Return (x, y) of the center of cell containing provided text 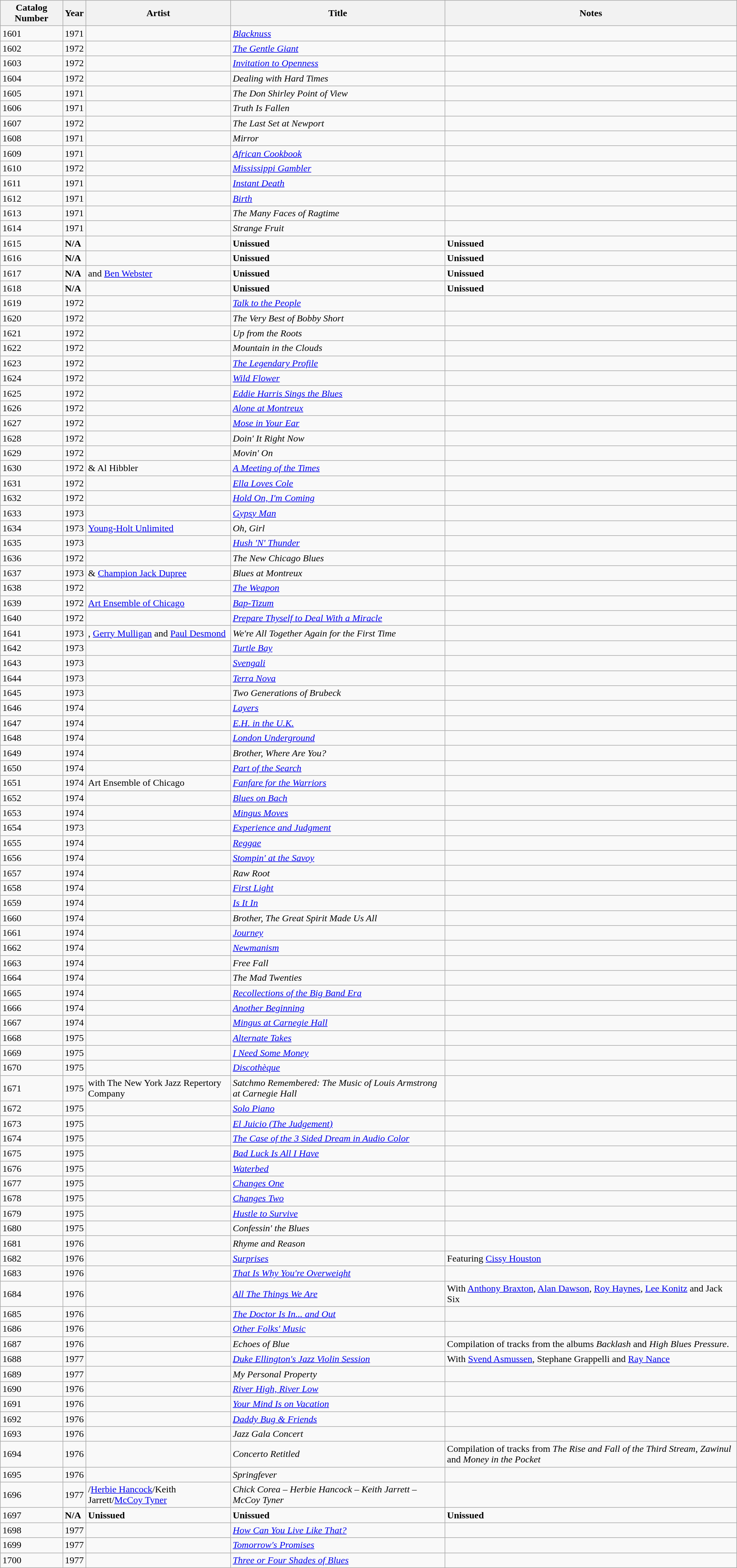
Prepare Thyself to Deal With a Miracle (338, 618)
1679 (31, 1214)
Springfever (338, 1475)
1607 (31, 123)
Mingus Moves (338, 813)
Eddie Harris Sings the Blues (338, 393)
1620 (31, 318)
1617 (31, 273)
1665 (31, 993)
Movin' On (338, 453)
Gypsy Man (338, 513)
1663 (31, 963)
E.H. in the U.K. (338, 723)
That Is Why You're Overweight (338, 1273)
Is It In (338, 903)
1644 (31, 678)
1693 (31, 1434)
1680 (31, 1228)
A Meeting of the Times (338, 468)
Title (338, 13)
1645 (31, 693)
The Last Set at Newport (338, 123)
Artist (158, 13)
1636 (31, 558)
Journey (338, 933)
1608 (31, 138)
Strange Fruit (338, 228)
We're All Together Again for the First Time (338, 633)
with The New York Jazz Repertory Company (158, 1088)
1626 (31, 408)
Compilation of tracks from the albums Backlash and High Blues Pressure. (591, 1344)
I Need Some Money (338, 1053)
Svengali (338, 663)
Duke Ellington's Jazz Violin Session (338, 1359)
1643 (31, 663)
1615 (31, 243)
1676 (31, 1169)
The Mad Twenties (338, 978)
1640 (31, 618)
Year (74, 13)
Dealing with Hard Times (338, 78)
African Cookbook (338, 153)
1622 (31, 348)
Waterbed (338, 1169)
Concerto Retitled (338, 1454)
1635 (31, 543)
Daddy Bug & Friends (338, 1419)
The Gentle Giant (338, 48)
How Can You Live Like That? (338, 1530)
Birth (338, 198)
Other Folks' Music (338, 1329)
Jazz Gala Concert (338, 1434)
1698 (31, 1530)
First Light (338, 888)
Free Fall (338, 963)
1651 (31, 783)
Featuring Cissy Houston (591, 1258)
1697 (31, 1515)
1629 (31, 453)
Truth Is Fallen (338, 108)
Wild Flower (338, 378)
1687 (31, 1344)
London Underground (338, 738)
& Al Hibbler (158, 468)
1694 (31, 1454)
1670 (31, 1068)
Bap-Tizum (338, 603)
Fanfare for the Warriors (338, 783)
1656 (31, 858)
1618 (31, 288)
1647 (31, 723)
Talk to the People (338, 303)
1612 (31, 198)
1646 (31, 708)
1659 (31, 903)
1699 (31, 1545)
1681 (31, 1243)
1609 (31, 153)
Experience and Judgment (338, 828)
1648 (31, 738)
1653 (31, 813)
& Champion Jack Dupree (158, 573)
Hustle to Survive (338, 1214)
1684 (31, 1293)
Compilation of tracks from The Rise and Fall of the Third Stream, Zawinul and Money in the Pocket (591, 1454)
1601 (31, 33)
Ella Loves Cole (338, 483)
1682 (31, 1258)
Confessin' the Blues (338, 1228)
The Case of the 3 Sided Dream in Audio Color (338, 1138)
1675 (31, 1153)
1616 (31, 258)
1628 (31, 438)
My Personal Property (338, 1374)
Catalog Number (31, 13)
El Juicio (The Judgement) (338, 1123)
1668 (31, 1038)
1700 (31, 1560)
The Weapon (338, 588)
1657 (31, 873)
Blues at Montreux (338, 573)
1652 (31, 798)
Young-Holt Unlimited (158, 528)
Reggae (338, 843)
1667 (31, 1023)
1610 (31, 168)
1661 (31, 933)
1637 (31, 573)
1654 (31, 828)
Stompin' at the Savoy (338, 858)
Hush 'N' Thunder (338, 543)
Brother, Where Are You? (338, 753)
1689 (31, 1374)
1624 (31, 378)
1619 (31, 303)
1606 (31, 108)
Mose in Your Ear (338, 423)
1614 (31, 228)
Layers (338, 708)
1673 (31, 1123)
/Herbie Hancock/Keith Jarrett/McCoy Tyner (158, 1495)
The Many Faces of Ragtime (338, 213)
1631 (31, 483)
, Gerry Mulligan and Paul Desmond (158, 633)
1686 (31, 1329)
1634 (31, 528)
Blues on Bach (338, 798)
1690 (31, 1389)
The Legendary Profile (338, 363)
Mississippi Gambler (338, 168)
Invitation to Openness (338, 63)
1621 (31, 333)
Surprises (338, 1258)
1674 (31, 1138)
1630 (31, 468)
1691 (31, 1404)
All The Things We Are (338, 1293)
Terra Nova (338, 678)
1692 (31, 1419)
1669 (31, 1053)
Rhyme and Reason (338, 1243)
1664 (31, 978)
Satchmo Remembered: The Music of Louis Armstrong at Carnegie Hall (338, 1088)
The Don Shirley Point of View (338, 93)
1666 (31, 1008)
1683 (31, 1273)
Oh, Girl (338, 528)
Changes Two (338, 1199)
1649 (31, 753)
Discothèque (338, 1068)
Bad Luck Is All I Have (338, 1153)
Chick Corea – Herbie Hancock – Keith Jarrett – McCoy Tyner (338, 1495)
1627 (31, 423)
1642 (31, 648)
1685 (31, 1314)
The Very Best of Bobby Short (338, 318)
1650 (31, 768)
1633 (31, 513)
With Svend Asmussen, Stephane Grappelli and Ray Nance (591, 1359)
Recollections of the Big Band Era (338, 993)
Turtle Bay (338, 648)
1613 (31, 213)
Instant Death (338, 183)
1677 (31, 1184)
1662 (31, 948)
1611 (31, 183)
Mountain in the Clouds (338, 348)
Brother, The Great Spirit Made Us All (338, 918)
1638 (31, 588)
1672 (31, 1108)
1695 (31, 1475)
With Anthony Braxton, Alan Dawson, Roy Haynes, Lee Konitz and Jack Six (591, 1293)
1660 (31, 918)
1671 (31, 1088)
Solo Piano (338, 1108)
1639 (31, 603)
Mirror (338, 138)
Echoes of Blue (338, 1344)
1696 (31, 1495)
Alternate Takes (338, 1038)
1678 (31, 1199)
1655 (31, 843)
Alone at Montreux (338, 408)
Blacknuss (338, 33)
Part of the Search (338, 768)
Another Beginning (338, 1008)
Notes (591, 13)
Three or Four Shades of Blues (338, 1560)
River High, River Low (338, 1389)
Two Generations of Brubeck (338, 693)
1602 (31, 48)
Up from the Roots (338, 333)
Doin' It Right Now (338, 438)
Changes One (338, 1184)
Newmanism (338, 948)
1623 (31, 363)
1641 (31, 633)
1604 (31, 78)
1688 (31, 1359)
1658 (31, 888)
The Doctor Is In... and Out (338, 1314)
1603 (31, 63)
Your Mind Is on Vacation (338, 1404)
1625 (31, 393)
1632 (31, 498)
1605 (31, 93)
Mingus at Carnegie Hall (338, 1023)
Tomorrow's Promises (338, 1545)
Raw Root (338, 873)
The New Chicago Blues (338, 558)
Hold On, I'm Coming (338, 498)
and Ben Webster (158, 273)
